For the text-containing cell, return its midpoint in [X, Y] coordinate format. 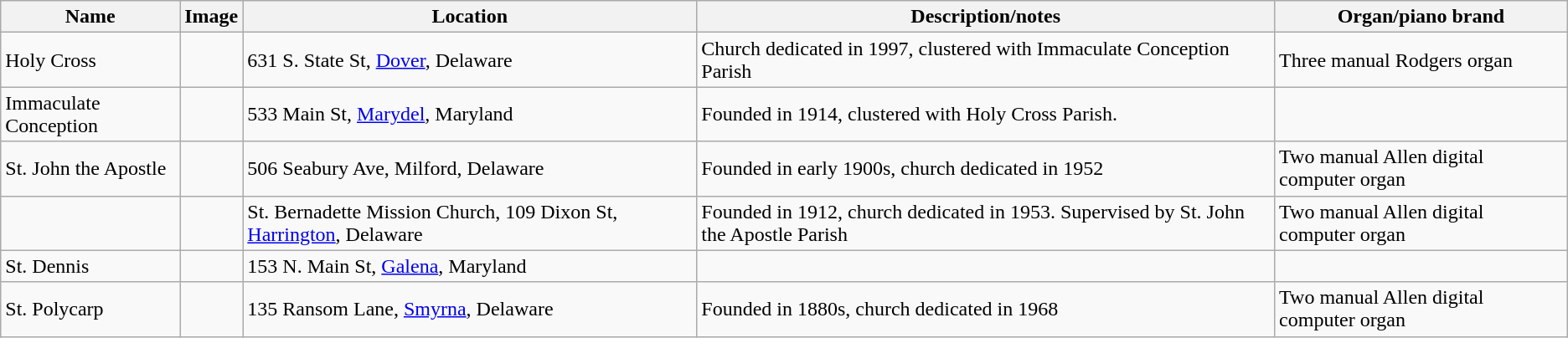
Description/notes [986, 17]
Founded in 1912, church dedicated in 1953. Supervised by St. John the Apostle Parish [986, 223]
Holy Cross [90, 60]
Church dedicated in 1997, clustered with Immaculate Conception Parish [986, 60]
Founded in 1880s, church dedicated in 1968 [986, 310]
135 Ransom Lane, Smyrna, Delaware [470, 310]
631 S. State St, Dover, Delaware [470, 60]
506 Seabury Ave, Milford, Delaware [470, 169]
153 N. Main St, Galena, Maryland [470, 266]
St. Dennis [90, 266]
St. John the Apostle [90, 169]
533 Main St, Marydel, Maryland [470, 114]
St. Polycarp [90, 310]
Location [470, 17]
St. Bernadette Mission Church, 109 Dixon St, Harrington, Delaware [470, 223]
Founded in early 1900s, church dedicated in 1952 [986, 169]
Image [211, 17]
Three manual Rodgers organ [1421, 60]
Founded in 1914, clustered with Holy Cross Parish. [986, 114]
Immaculate Conception [90, 114]
Name [90, 17]
Organ/piano brand [1421, 17]
